Detect which cell encompasses the target text, then output its (x, y) center coordinate. 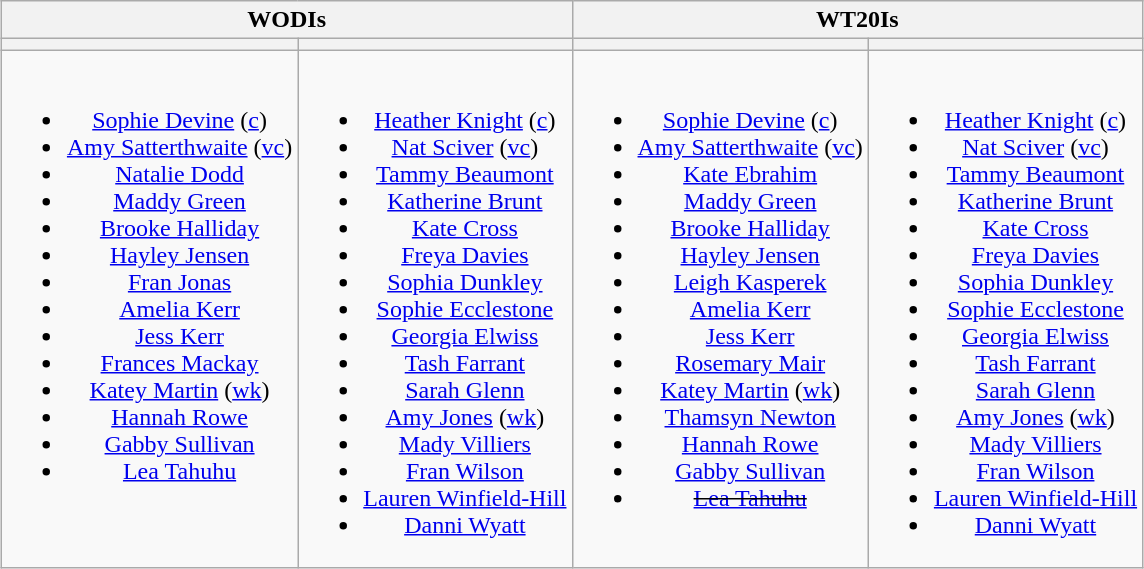
WT20Is (858, 20)
WODIs (286, 20)
